Return [x, y] of the center of cell containing provided text 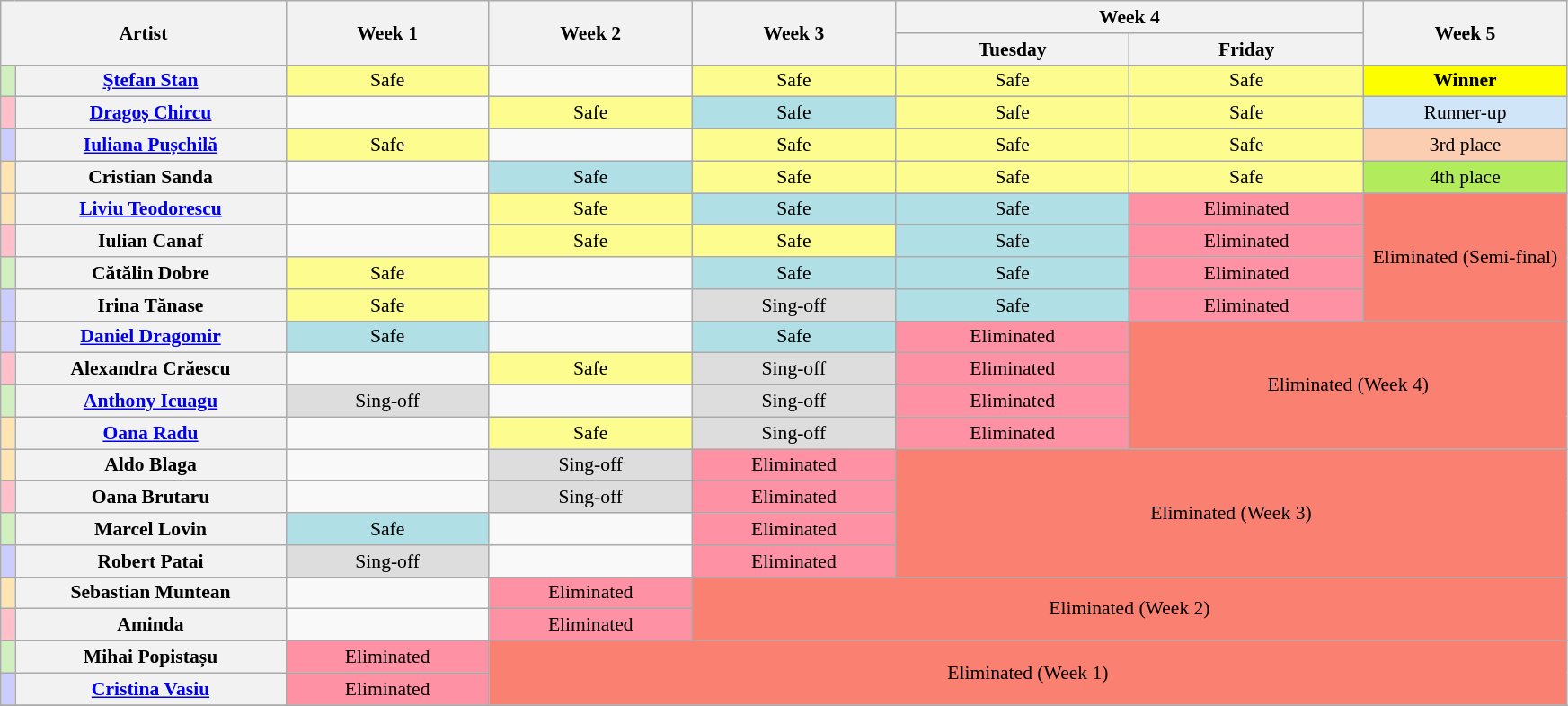
Eliminated (Week 2) [1129, 609]
Anthony Icuagu [151, 402]
Oana Brutaru [151, 498]
Artist [144, 32]
Aldo Blaga [151, 465]
Iuliana Pușchilă [151, 146]
Dragoș Chircu [151, 113]
Runner-up [1465, 113]
Cristina Vasiu [151, 689]
Cătălin Dobre [151, 273]
Daniel Dragomir [151, 337]
Iulian Canaf [151, 242]
Week 1 [387, 32]
Week 3 [793, 32]
4th place [1465, 177]
Mihai Popistașu [151, 657]
Oana Radu [151, 433]
Week 5 [1465, 32]
Alexandra Crăescu [151, 369]
Tuesday [1012, 49]
Eliminated (Week 3) [1231, 513]
Week 2 [590, 32]
Liviu Teodorescu [151, 209]
3rd place [1465, 146]
Sebastian Muntean [151, 593]
Aminda [151, 625]
Eliminated (Semi-final) [1465, 257]
Eliminated (Week 4) [1348, 384]
Marcel Lovin [151, 529]
Irina Tănase [151, 305]
Ștefan Stan [151, 81]
Robert Patai [151, 561]
Week 4 [1129, 17]
Winner [1465, 81]
Friday [1247, 49]
Eliminated (Week 1) [1028, 674]
Cristian Sanda [151, 177]
